Find where the given text appears and provide that cell's center as (x, y) coordinate. 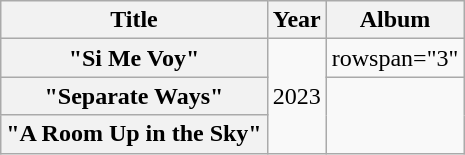
2023 (296, 96)
"Separate Ways" (134, 96)
Title (134, 20)
rowspan="3" (395, 58)
"Si Me Voy" (134, 58)
Album (395, 20)
Year (296, 20)
"A Room Up in the Sky" (134, 134)
